Capture the cell that displays the provided text and extract its [X, Y] central coordinate. 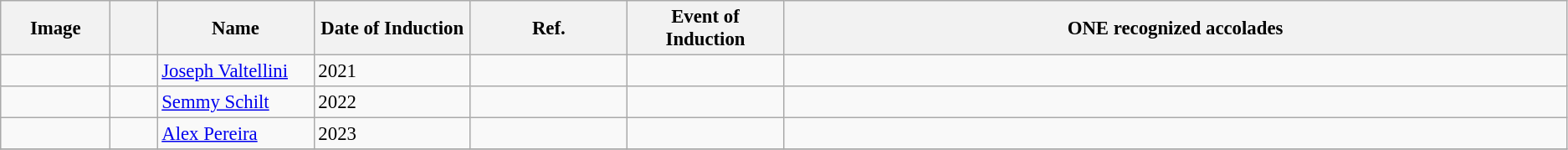
Ref. [549, 28]
Alex Pereira [236, 134]
2021 [392, 71]
2022 [392, 102]
2023 [392, 134]
ONE recognized accolades [1176, 28]
Date of Induction [392, 28]
Name [236, 28]
Semmy Schilt [236, 102]
Joseph Valtellini [236, 71]
Event of Induction [705, 28]
Image [55, 28]
